Locate the cell with the specified text and output its [x, y] center coordinate. 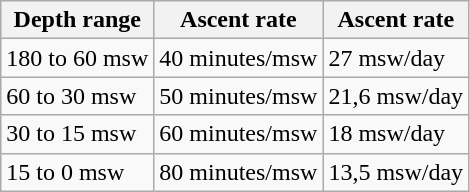
180 to 60 msw [78, 58]
18 msw/day [396, 134]
13,5 msw/day [396, 172]
21,6 msw/day [396, 96]
27 msw/day [396, 58]
15 to 0 msw [78, 172]
60 minutes/msw [238, 134]
50 minutes/msw [238, 96]
40 minutes/msw [238, 58]
60 to 30 msw [78, 96]
Depth range [78, 20]
80 minutes/msw [238, 172]
30 to 15 msw [78, 134]
